For the text-containing cell, return its midpoint in (X, Y) coordinate format. 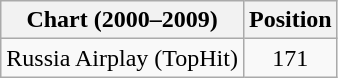
171 (290, 58)
Position (290, 20)
Chart (2000–2009) (122, 20)
Russia Airplay (TopHit) (122, 58)
